Scan for the cell matching the given text and deliver its [x, y] coordinate at center. 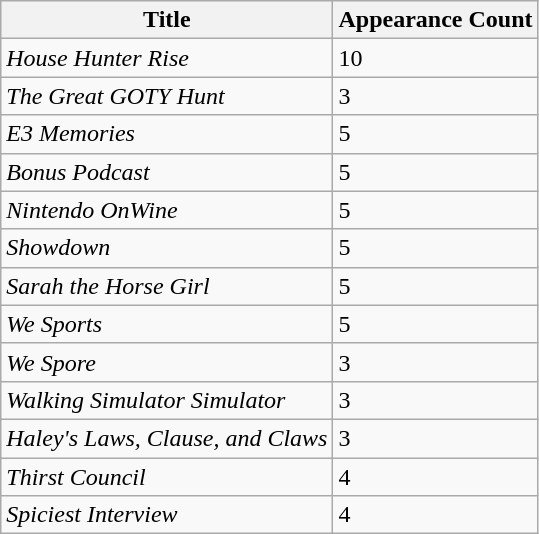
The Great GOTY Hunt [167, 96]
Title [167, 20]
We Sports [167, 324]
10 [436, 58]
Thirst Council [167, 477]
We Spore [167, 362]
Showdown [167, 248]
Sarah the Horse Girl [167, 286]
E3 Memories [167, 134]
Walking Simulator Simulator [167, 400]
Spiciest Interview [167, 515]
Bonus Podcast [167, 172]
Haley's Laws, Clause, and Claws [167, 438]
Appearance Count [436, 20]
Nintendo OnWine [167, 210]
House Hunter Rise [167, 58]
